Identify which cell holds the provided text, then report its (X, Y) central coordinate. 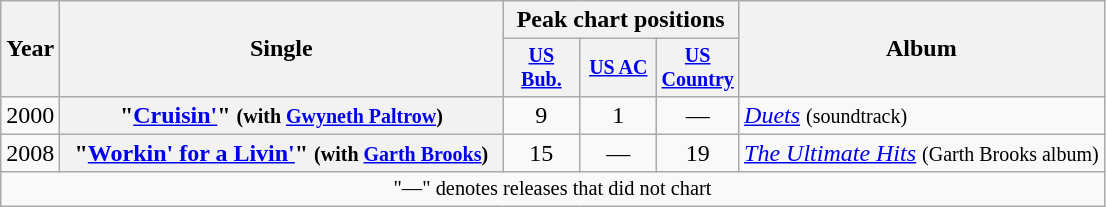
9 (542, 115)
USBub. (542, 68)
"—" denotes releases that did not chart (552, 189)
Album (922, 49)
Peak chart positions (621, 20)
"Workin' for a Livin'" (with Garth Brooks) (282, 153)
1 (618, 115)
US Country (698, 68)
Single (282, 49)
Year (30, 49)
Duets (soundtrack) (922, 115)
"Cruisin'" (with Gwyneth Paltrow) (282, 115)
US AC (618, 68)
2008 (30, 153)
2000 (30, 115)
15 (542, 153)
19 (698, 153)
The Ultimate Hits (Garth Brooks album) (922, 153)
